Detect which cell encompasses the target text, then output its [x, y] center coordinate. 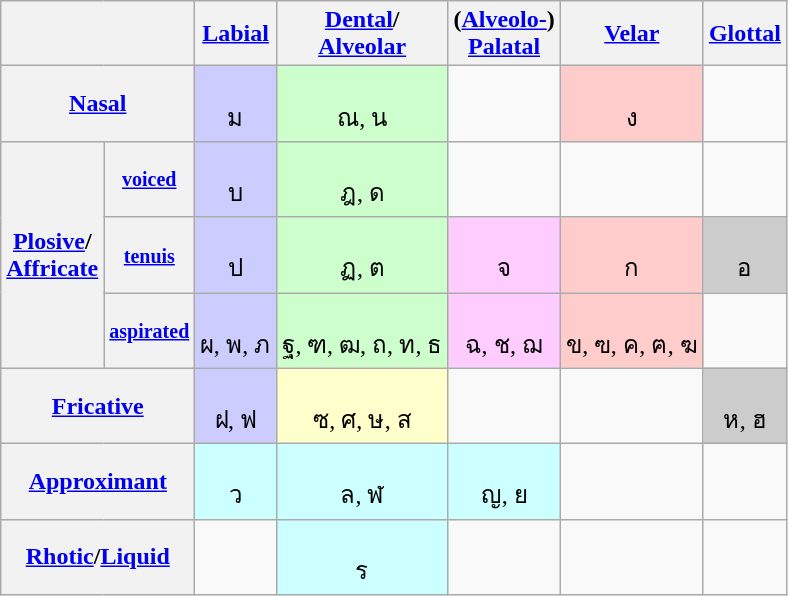
ผ, พ, ภ [236, 330]
voiced [150, 179]
ว [236, 482]
ป [236, 255]
Velar [632, 34]
อ [744, 255]
ฏ, ต [362, 255]
ล, ฬ [362, 482]
ฝ, ฟ [236, 406]
ณ, น [362, 104]
ง [632, 104]
Fricative [98, 406]
Plosive/Affricate [52, 254]
Nasal [98, 104]
ร [362, 557]
Labial [236, 34]
aspirated [150, 330]
ฎ, ด [362, 179]
ฉ, ช, ฌ [504, 330]
tenuis [150, 255]
(Alveolo-) Palatal [504, 34]
ก [632, 255]
บ [236, 179]
ม [236, 104]
Dental/ Alveolar [362, 34]
จ [504, 255]
Rhotic/Liquid [98, 557]
ญ, ย [504, 482]
Glottal [744, 34]
ห, ฮ [744, 406]
ซ, ศ, ษ, ส [362, 406]
ฐ, ฑ, ฒ, ถ, ท, ธ [362, 330]
Approximant [98, 482]
ข, ฃ, ค, ฅ, ฆ [632, 330]
